Return the (X, Y) coordinate for the center point of the cell that contains the specified text.  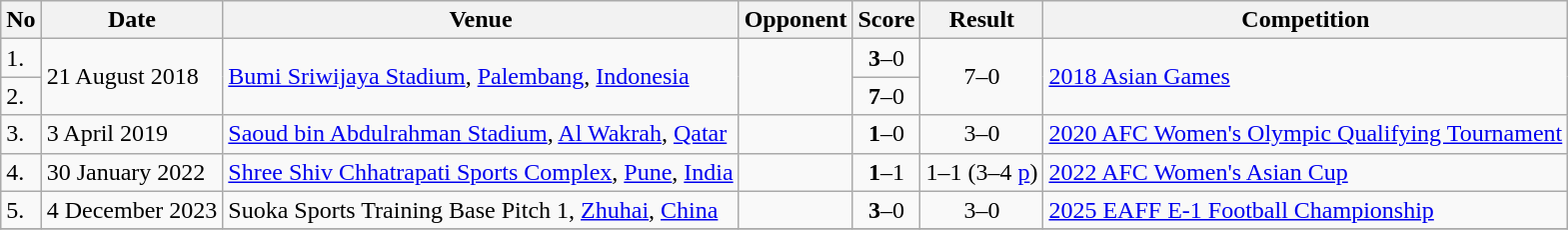
Date (132, 20)
1–1 (886, 172)
1–0 (886, 134)
4 December 2023 (132, 210)
No (21, 20)
1–1 (3–4 p) (981, 172)
3 April 2019 (132, 134)
Suoka Sports Training Base Pitch 1, Zhuhai, China (481, 210)
4. (21, 172)
2022 AFC Women's Asian Cup (1305, 172)
Bumi Sriwijaya Stadium, Palembang, Indonesia (481, 77)
Result (981, 20)
Competition (1305, 20)
2025 EAFF E-1 Football Championship (1305, 210)
Opponent (795, 20)
1. (21, 58)
Score (886, 20)
2020 AFC Women's Olympic Qualifying Tournament (1305, 134)
21 August 2018 (132, 77)
5. (21, 210)
30 January 2022 (132, 172)
2018 Asian Games (1305, 77)
2. (21, 96)
Shree Shiv Chhatrapati Sports Complex, Pune, India (481, 172)
Venue (481, 20)
Saoud bin Abdulrahman Stadium, Al Wakrah, Qatar (481, 134)
3. (21, 134)
